Search for the cell housing the specified text and yield its (x, y) center coordinate. 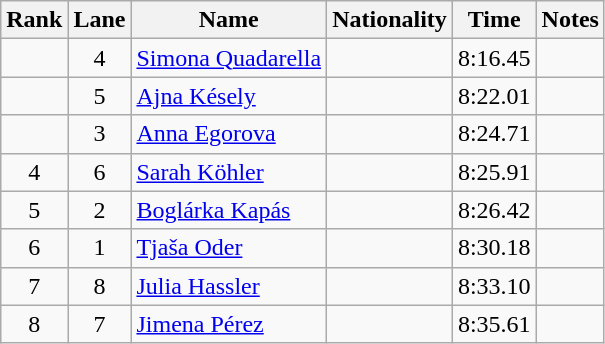
8:16.45 (494, 58)
Julia Hassler (229, 286)
8:35.61 (494, 324)
8:26.42 (494, 210)
Notes (570, 20)
1 (100, 248)
Name (229, 20)
Tjaša Oder (229, 248)
8:22.01 (494, 96)
8:30.18 (494, 248)
Anna Egorova (229, 134)
Nationality (390, 20)
3 (100, 134)
8:24.71 (494, 134)
Time (494, 20)
Simona Quadarella (229, 58)
Boglárka Kapás (229, 210)
Ajna Késely (229, 96)
Lane (100, 20)
Rank (34, 20)
2 (100, 210)
8:25.91 (494, 172)
8:33.10 (494, 286)
Jimena Pérez (229, 324)
Sarah Köhler (229, 172)
